Extract the (X, Y) coordinate from the center of the cell holding the provided text.  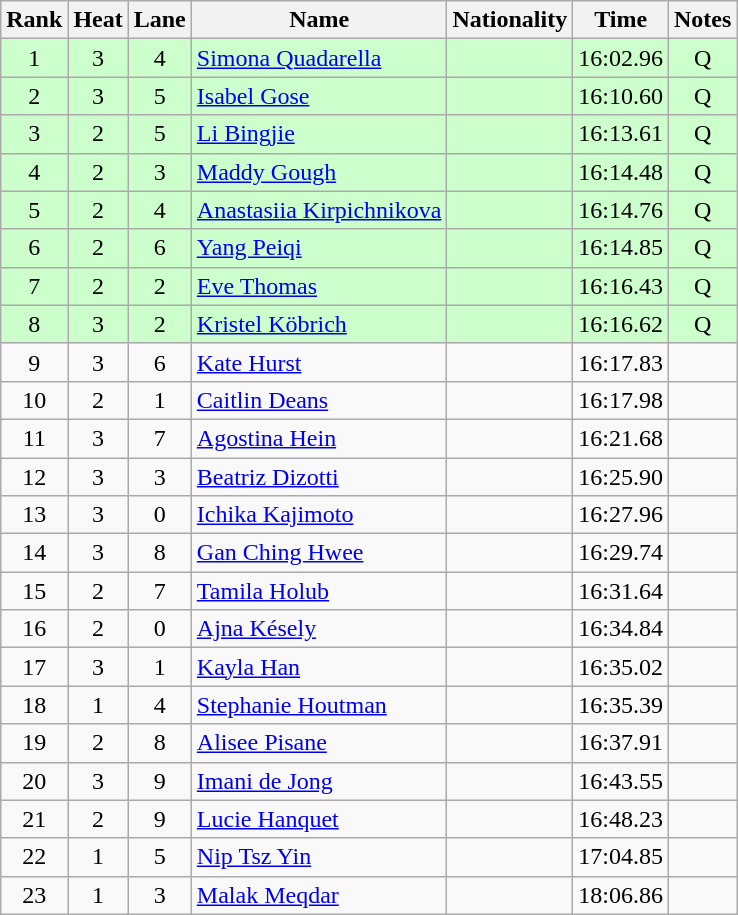
14 (34, 553)
16 (34, 629)
19 (34, 743)
Nip Tsz Yin (319, 857)
17 (34, 667)
16:34.84 (621, 629)
13 (34, 515)
Eve Thomas (319, 286)
Lane (160, 20)
16:29.74 (621, 553)
Anastasiia Kirpichnikova (319, 210)
Gan Ching Hwee (319, 553)
Stephanie Houtman (319, 705)
Beatriz Dizotti (319, 477)
16:35.39 (621, 705)
Ichika Kajimoto (319, 515)
23 (34, 895)
Rank (34, 20)
15 (34, 591)
20 (34, 781)
Agostina Hein (319, 438)
Isabel Gose (319, 96)
Alisee Pisane (319, 743)
Simona Quadarella (319, 58)
12 (34, 477)
Yang Peiqi (319, 248)
16:14.85 (621, 248)
16:31.64 (621, 591)
Name (319, 20)
16:02.96 (621, 58)
Time (621, 20)
22 (34, 857)
16:14.48 (621, 172)
Kristel Köbrich (319, 324)
16:27.96 (621, 515)
11 (34, 438)
Ajna Késely (319, 629)
Heat (98, 20)
Li Bingjie (319, 134)
17:04.85 (621, 857)
Kayla Han (319, 667)
18 (34, 705)
Caitlin Deans (319, 400)
Malak Meqdar (319, 895)
16:10.60 (621, 96)
16:21.68 (621, 438)
21 (34, 819)
Maddy Gough (319, 172)
18:06.86 (621, 895)
10 (34, 400)
Imani de Jong (319, 781)
16:43.55 (621, 781)
16:16.43 (621, 286)
Nationality (510, 20)
Notes (702, 20)
16:25.90 (621, 477)
Tamila Holub (319, 591)
16:48.23 (621, 819)
Kate Hurst (319, 362)
16:35.02 (621, 667)
16:17.83 (621, 362)
16:14.76 (621, 210)
16:13.61 (621, 134)
Lucie Hanquet (319, 819)
16:17.98 (621, 400)
16:16.62 (621, 324)
16:37.91 (621, 743)
